Provide the (X, Y) coordinate of the cell's center where the given text is located.  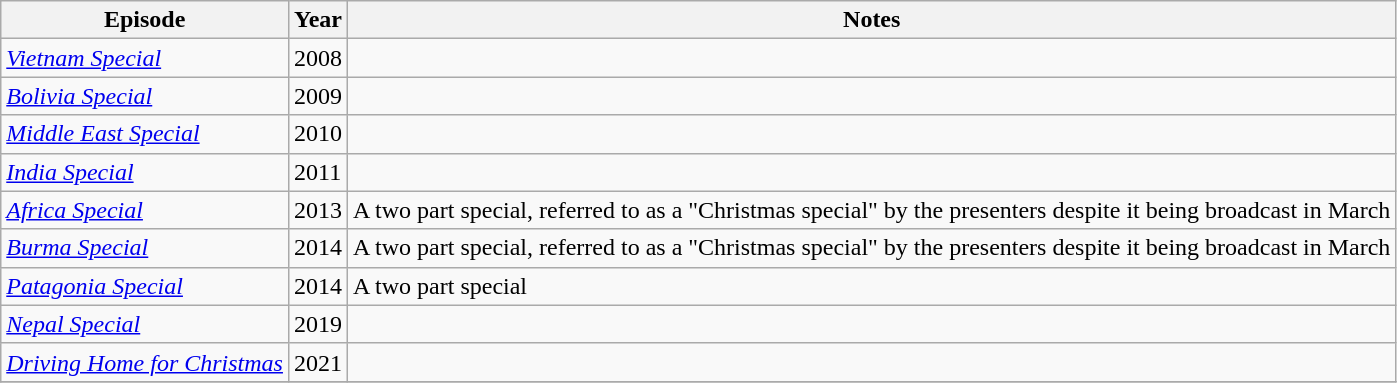
2013 (318, 210)
2019 (318, 324)
2008 (318, 58)
2009 (318, 96)
Africa Special (145, 210)
India Special (145, 172)
2021 (318, 362)
Bolivia Special (145, 96)
Burma Special (145, 248)
Driving Home for Christmas (145, 362)
Nepal Special (145, 324)
Notes (872, 20)
Vietnam Special (145, 58)
Patagonia Special (145, 286)
Episode (145, 20)
2010 (318, 134)
Middle East Special (145, 134)
A two part special (872, 286)
2011 (318, 172)
Year (318, 20)
